Identify which cell holds the provided text, then report its (x, y) central coordinate. 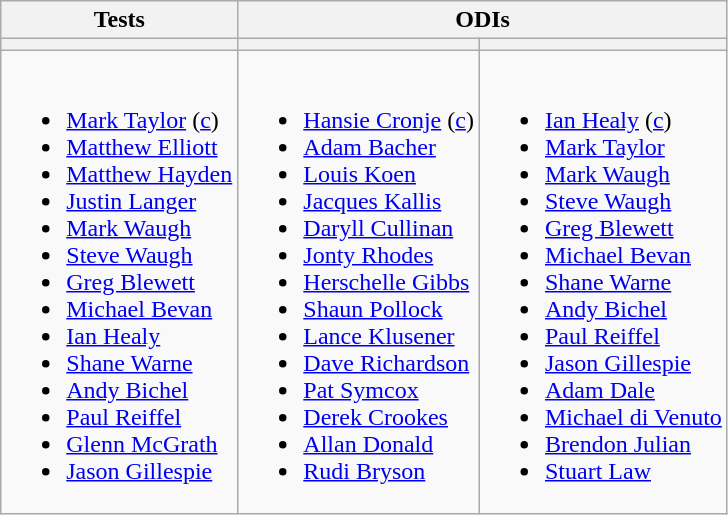
Tests (120, 20)
ODIs (483, 20)
